Detect which cell encompasses the target text, then output its (X, Y) center coordinate. 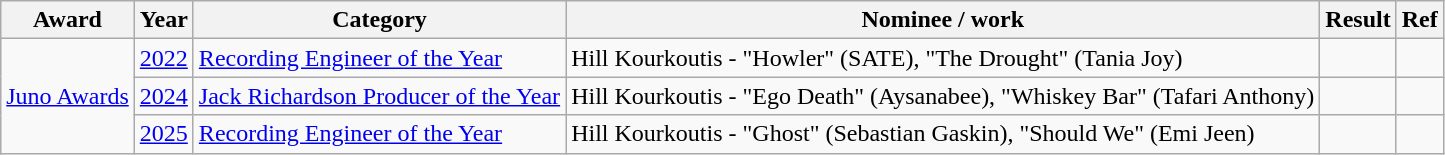
Hill Kourkoutis - "Ghost" (Sebastian Gaskin), "Should We" (Emi Jeen) (943, 134)
Result (1358, 20)
Juno Awards (68, 96)
Category (379, 20)
Hill Kourkoutis - "Howler" (SATE), "The Drought" (Tania Joy) (943, 58)
2024 (164, 96)
Award (68, 20)
2022 (164, 58)
Hill Kourkoutis - "Ego Death" (Aysanabee), "Whiskey Bar" (Tafari Anthony) (943, 96)
Ref (1420, 20)
Jack Richardson Producer of the Year (379, 96)
2025 (164, 134)
Year (164, 20)
Nominee / work (943, 20)
